Return the (X, Y) coordinate for the center point of the cell that contains the specified text.  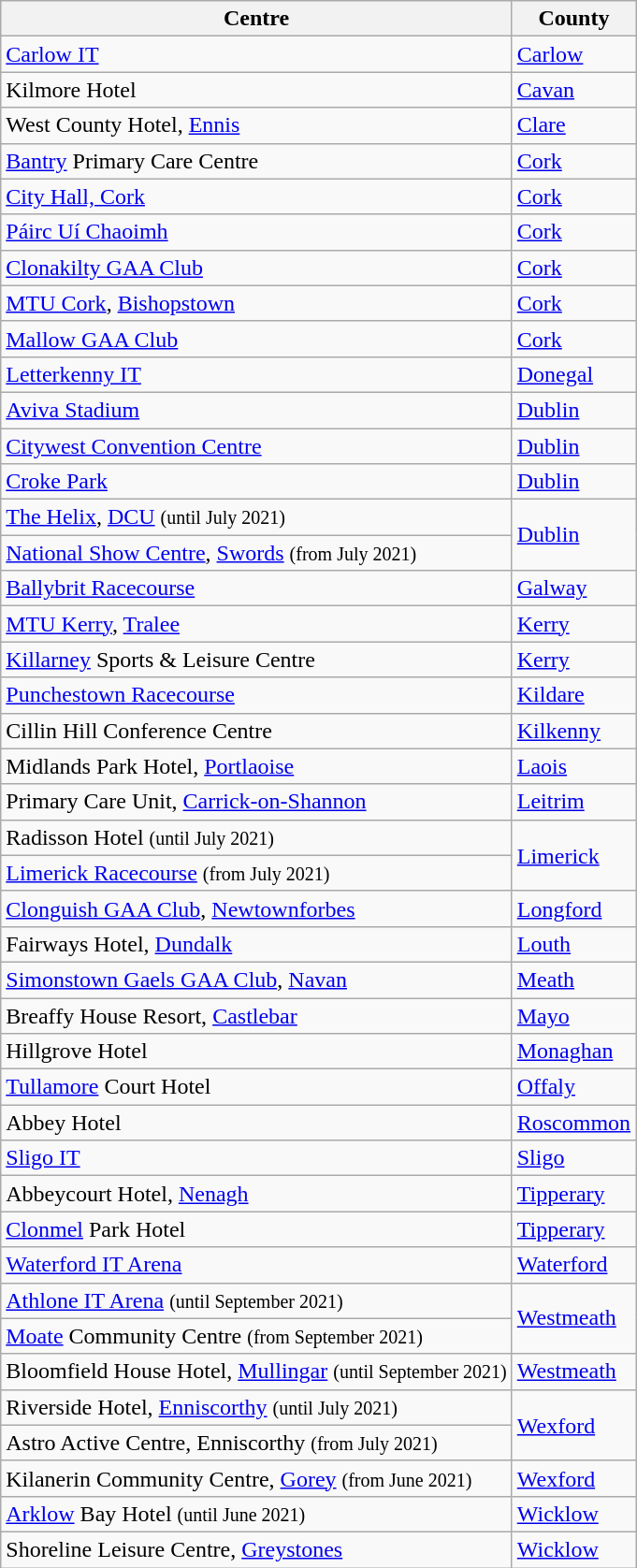
Primary Care Unit, Carrick-on-Shannon (256, 802)
Páirc Uí Chaoimh (256, 232)
Waterford (573, 1265)
Clonakilty GAA Club (256, 268)
Midlands Park Hotel, Portlaoise (256, 766)
National Show Centre, Swords (from July 2021) (256, 553)
Laois (573, 766)
County (573, 19)
Louth (573, 944)
Tullamore Court Hotel (256, 1087)
Simonstown Gaels GAA Club, Navan (256, 980)
MTU Cork, Bishopstown (256, 303)
Moate Community Centre (from September 2021) (256, 1336)
Bantry Primary Care Centre (256, 161)
Cavan (573, 90)
Hillgrove Hotel (256, 1052)
Waterford IT Arena (256, 1265)
Monaghan (573, 1052)
Athlone IT Arena (until September 2021) (256, 1300)
Leitrim (573, 802)
West County Hotel, Ennis (256, 125)
Offaly (573, 1087)
Mayo (573, 1015)
Sligo (573, 1158)
Limerick Racecourse (from July 2021) (256, 873)
Longford (573, 908)
Breaffy House Resort, Castlebar (256, 1015)
Mallow GAA Club (256, 339)
Riverside Hotel, Enniscorthy (until July 2021) (256, 1407)
Fairways Hotel, Dundalk (256, 944)
Letterkenny IT (256, 374)
Aviva Stadium (256, 410)
Cillin Hill Conference Centre (256, 731)
Punchestown Racecourse (256, 695)
Bloomfield House Hotel, Mullingar (until September 2021) (256, 1372)
Croke Park (256, 482)
MTU Kerry, Tralee (256, 624)
Arklow Bay Hotel (until June 2021) (256, 1514)
Centre (256, 19)
Clonguish GAA Club, Newtownforbes (256, 908)
Sligo IT (256, 1158)
Radisson Hotel (until July 2021) (256, 837)
Shoreline Leisure Centre, Greystones (256, 1549)
Carlow (573, 54)
Clonmel Park Hotel (256, 1229)
Galway (573, 588)
Kilkenny (573, 731)
Kildare (573, 695)
City Hall, Cork (256, 196)
Clare (573, 125)
Astro Active Centre, Enniscorthy (from July 2021) (256, 1443)
The Helix, DCU (until July 2021) (256, 517)
Ballybrit Racecourse (256, 588)
Meath (573, 980)
Limerick (573, 855)
Donegal (573, 374)
Abbey Hotel (256, 1123)
Citywest Convention Centre (256, 446)
Kilmore Hotel (256, 90)
Abbeycourt Hotel, Nenagh (256, 1194)
Kilanerin Community Centre, Gorey (from June 2021) (256, 1478)
Roscommon (573, 1123)
Killarney Sports & Leisure Centre (256, 660)
Carlow IT (256, 54)
